Provide the [x, y] coordinate of the cell's center where the given text is located.  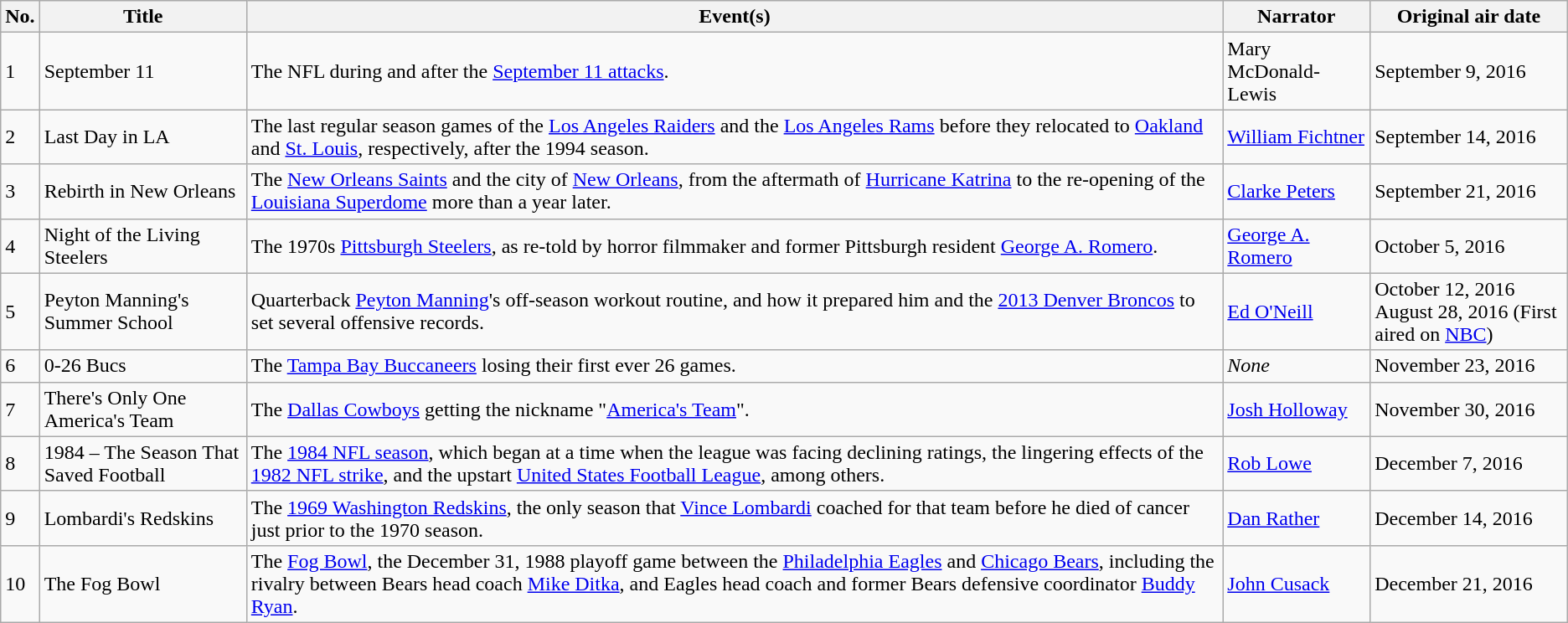
The Fog Bowl [142, 584]
December 7, 2016 [1469, 464]
1984 – The Season That Saved Football [142, 464]
Peyton Manning's Summer School [142, 311]
September 14, 2016 [1469, 137]
Rob Lowe [1297, 464]
The 1970s Pittsburgh Steelers, as re-told by horror filmmaker and former Pittsburgh resident George A. Romero. [735, 246]
December 21, 2016 [1469, 584]
Quarterback Peyton Manning's off-season workout routine, and how it prepared him and the 2013 Denver Broncos to set several offensive records. [735, 311]
6 [20, 366]
10 [20, 584]
9 [20, 517]
October 5, 2016 [1469, 246]
Last Day in LA [142, 137]
8 [20, 464]
Narrator [1297, 17]
4 [20, 246]
September 21, 2016 [1469, 191]
The Tampa Bay Buccaneers losing their first ever 26 games. [735, 366]
The NFL during and after the September 11 attacks. [735, 71]
Rebirth in New Orleans [142, 191]
George A. Romero [1297, 246]
December 14, 2016 [1469, 517]
September 9, 2016 [1469, 71]
7 [20, 409]
Lombardi's Redskins [142, 517]
There's Only One America's Team [142, 409]
1 [20, 71]
October 12, 2016August 28, 2016 (First aired on NBC) [1469, 311]
Title [142, 17]
Mary McDonald-Lewis [1297, 71]
William Fichtner [1297, 137]
Ed O'Neill [1297, 311]
The 1969 Washington Redskins, the only season that Vince Lombardi coached for that team before he died of cancer just prior to the 1970 season. [735, 517]
September 11 [142, 71]
The Dallas Cowboys getting the nickname "America's Team". [735, 409]
John Cusack [1297, 584]
Original air date [1469, 17]
Dan Rather [1297, 517]
Josh Holloway [1297, 409]
Clarke Peters [1297, 191]
November 30, 2016 [1469, 409]
None [1297, 366]
3 [20, 191]
2 [20, 137]
Night of the Living Steelers [142, 246]
No. [20, 17]
Event(s) [735, 17]
November 23, 2016 [1469, 366]
5 [20, 311]
0-26 Bucs [142, 366]
